Search for the cell housing the specified text and yield its (x, y) center coordinate. 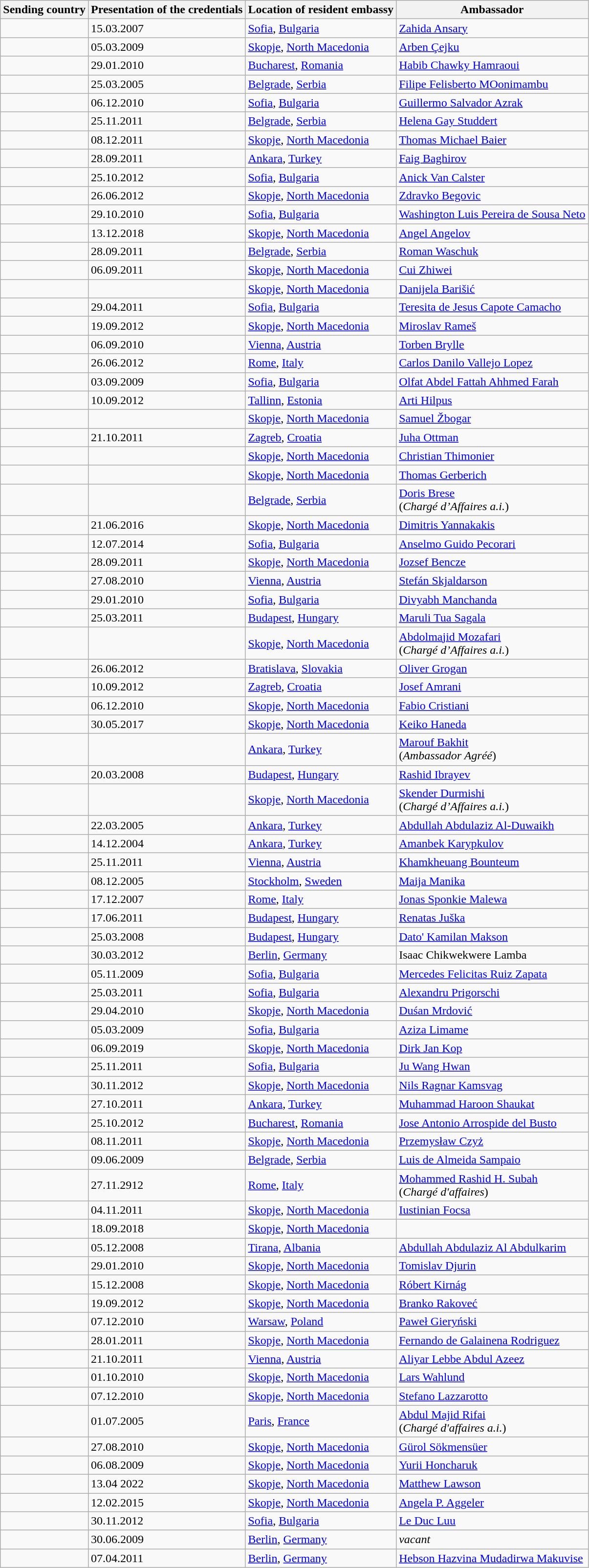
30.03.2012 (167, 955)
Anick Van Calster (492, 177)
Divyabh Manchanda (492, 600)
Mohammed Rashid H. Subah(Chargé d'affaires) (492, 1184)
08.12.2011 (167, 140)
14.12.2004 (167, 843)
30.05.2017 (167, 724)
Przemysław Czyż (492, 1141)
Tomislav Djurin (492, 1266)
12.02.2015 (167, 1503)
Arben Çejku (492, 47)
Miroslav Rameš (492, 326)
Hebson Hazvina Mudadirwa Makuvise (492, 1558)
06.09.2019 (167, 1048)
12.07.2014 (167, 544)
Presentation of the credentials (167, 10)
15.12.2008 (167, 1285)
vacant (492, 1540)
Aziza Limame (492, 1030)
21.06.2016 (167, 525)
Aliyar Lebbe Abdul Azeez (492, 1359)
Khamkheuang Bounteum (492, 862)
Christian Thimonier (492, 456)
Nils Ragnar Kamsvag (492, 1085)
Guillermo Salvador Azrak (492, 103)
Gürol Sökmensüer (492, 1446)
Alexandru Prigorschi (492, 992)
Location of resident embassy (321, 10)
Dato' Kamilan Makson (492, 937)
Arti Hilpus (492, 400)
Abdul Majid Rifai(Chargé d'affaires a.i.) (492, 1421)
20.03.2008 (167, 774)
Maruli Tua Sagala (492, 618)
Amanbek Karypkulov (492, 843)
Duśan Mrdović (492, 1011)
Rashid Ibrayev (492, 774)
13.04 2022 (167, 1483)
Renatas Juška (492, 918)
05.11.2009 (167, 974)
22.03.2005 (167, 825)
Iustinian Focsa (492, 1210)
Habib Chawky Hamraoui (492, 65)
25.03.2005 (167, 84)
Olfat Abdel Fattah Ahhmed Farah (492, 382)
Róbert Kirnág (492, 1285)
Branko Rakoveć (492, 1303)
29.04.2010 (167, 1011)
Abdullah Abdulaziz Al Abdulkarim (492, 1247)
Sending country (44, 10)
Keiko Haneda (492, 724)
Paris, France (321, 1421)
06.09.2010 (167, 344)
Thomas Gerberich (492, 474)
Yurii Honcharuk (492, 1465)
29.10.2010 (167, 214)
Matthew Lawson (492, 1483)
Muhammad Haroon Shaukat (492, 1104)
Doris Brese(Chargé d’Affaires a.i.) (492, 499)
Lars Wahlund (492, 1377)
Ju Wang Hwan (492, 1067)
28.01.2011 (167, 1340)
Dimitris Yannakakis (492, 525)
Skender Durmishi(Chargé d’Affaires a.i.) (492, 799)
Faig Baghirov (492, 158)
25.03.2008 (167, 937)
Stockholm, Sweden (321, 881)
Abdolmajid Mozafari(Chargé d’Affaires a.i.) (492, 643)
Tirana, Albania (321, 1247)
13.12.2018 (167, 233)
04.11.2011 (167, 1210)
Fabio Cristiani (492, 706)
Jonas Sponkie Malewa (492, 900)
01.07.2005 (167, 1421)
Angel Angelov (492, 233)
Isaac Chikwekwere Lamba (492, 955)
Luis de Almeida Sampaio (492, 1160)
Danijela Barišić (492, 289)
Juha Ottman (492, 437)
Thomas Michael Baier (492, 140)
Zdravko Begovic (492, 195)
17.06.2011 (167, 918)
29.04.2011 (167, 307)
Oliver Grogan (492, 668)
17.12.2007 (167, 900)
30.06.2009 (167, 1540)
Le Duc Luu (492, 1521)
Dirk Jan Kop (492, 1048)
Stefano Lazzarotto (492, 1396)
01.10.2010 (167, 1377)
Roman Waschuk (492, 252)
Samuel Žbogar (492, 419)
09.06.2009 (167, 1160)
06.09.2011 (167, 270)
Helena Gay Studdert (492, 121)
Torben Brylle (492, 344)
27.10.2011 (167, 1104)
Filipe Felisberto MOonimambu (492, 84)
Stefán Skjaldarson (492, 581)
18.09.2018 (167, 1229)
Warsaw, Poland (321, 1322)
Jose Antonio Arrospide del Busto (492, 1122)
08.12.2005 (167, 881)
07.04.2011 (167, 1558)
Cui Zhiwei (492, 270)
05.12.2008 (167, 1247)
Mercedes Felicitas Ruiz Zapata (492, 974)
Abdullah Abdulaziz Al-Duwaikh (492, 825)
Ambassador (492, 10)
Carlos Danilo Vallejo Lopez (492, 363)
Marouf Bakhit(Ambassador Agréé) (492, 750)
06.08.2009 (167, 1465)
08.11.2011 (167, 1141)
Teresita de Jesus Capote Camacho (492, 307)
Paweł Gieryński (492, 1322)
Zahida Ansary (492, 28)
Anselmo Guido Pecorari (492, 544)
03.09.2009 (167, 382)
Bratislava, Slovakia (321, 668)
Angela P. Aggeler (492, 1503)
15.03.2007 (167, 28)
Fernando de Galainena Rodriguez (492, 1340)
27.11.2912 (167, 1184)
Josef Amrani (492, 687)
Tallinn, Estonia (321, 400)
Washington Luis Pereira de Sousa Neto (492, 214)
Jozsef Bencze (492, 562)
Maija Manika (492, 881)
